Determine the (X, Y) coordinate at the center of the cell enclosing the given text.  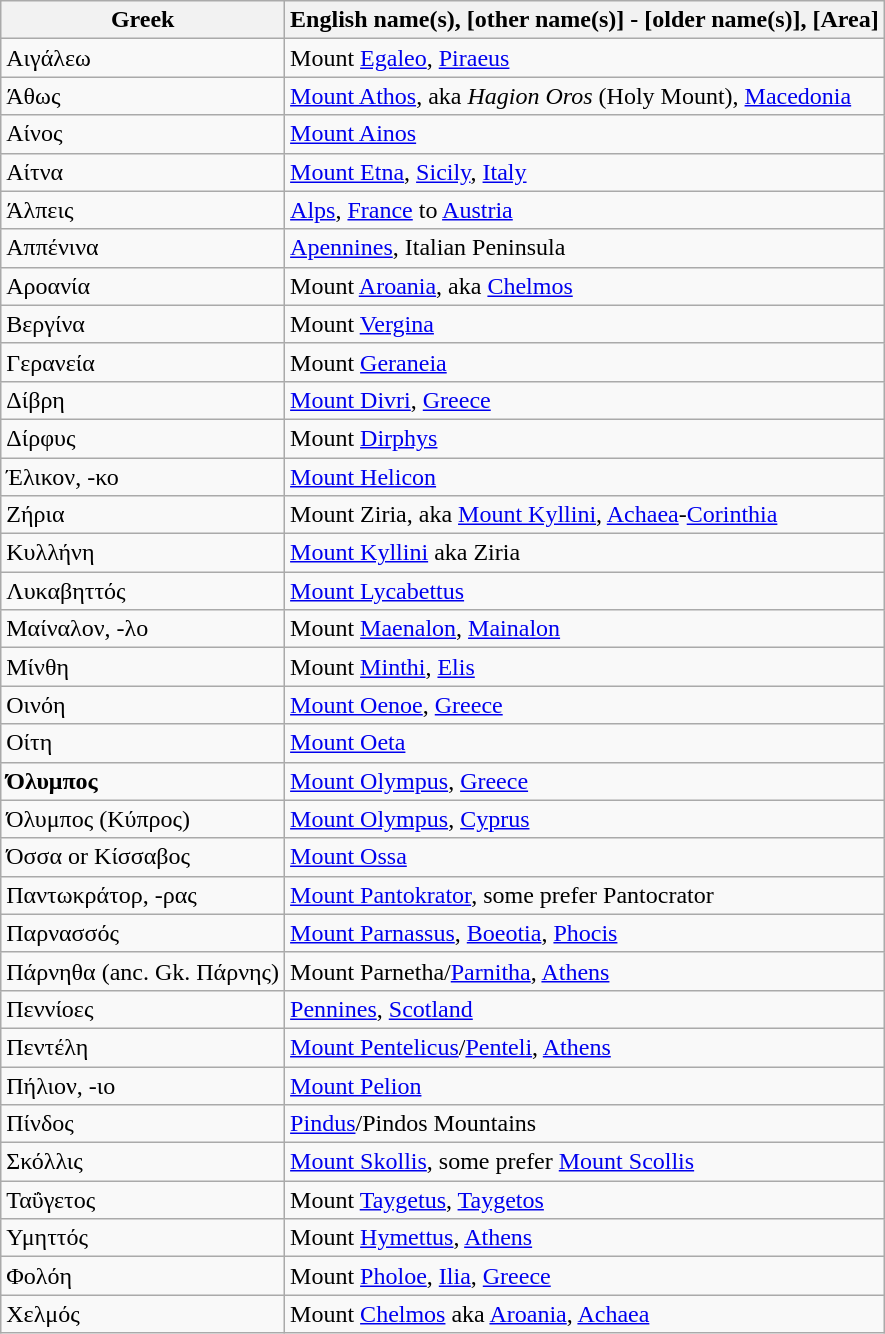
Υμηττός (143, 1238)
Σκόλλις (143, 1162)
Greek (143, 20)
Χελμός (143, 1314)
Mount Vergina (585, 324)
Mount Skollis, some prefer Mount Scollis (585, 1162)
Παρνασσός (143, 933)
Μαίναλον, -λο (143, 629)
English name(s), [other name(s)] - [older name(s)], [Area] (585, 20)
Mount Geraneia (585, 362)
Mount Divri, Greece (585, 400)
Mount Pelion (585, 1085)
Alps, France to Austria (585, 210)
Mount Maenalon, Mainalon (585, 629)
Mount Ainos (585, 134)
Ζήρια (143, 515)
Mount Lycabettus (585, 591)
Αππένινα (143, 248)
Αροανία (143, 286)
Μίνθη (143, 667)
Δίρφυς (143, 438)
Mount Olympus, Greece (585, 781)
Mount Oenoe, Greece (585, 705)
Mount Parnetha/Parnitha, Athens (585, 971)
Πεντέλη (143, 1047)
Mount Kyllini aka Ziria (585, 553)
Φολόη (143, 1276)
Mount Pholoe, Ilia, Greece (585, 1276)
Mount Oeta (585, 743)
Πήλιον, -ιο (143, 1085)
Άλπεις (143, 210)
Mount Ziria, aka Mount Kyllini, Achaea-Corinthia (585, 515)
Mount Athos, aka Hagion Oros (Holy Mount), Macedonia (585, 96)
Mount Egaleo, Piraeus (585, 58)
Όσσα or Κίσσαβος (143, 857)
Mount Taygetus, Taygetos (585, 1200)
Mount Hymettus, Athens (585, 1238)
Πάρνηθα (anc. Gk. Πάρνης) (143, 971)
Mount Etna, Sicily, Italy (585, 172)
Mount Aroania, aka Chelmos (585, 286)
Έλικον, -κο (143, 477)
Παντωκράτορ, -ρας (143, 895)
Οινόη (143, 705)
Πίνδος (143, 1124)
Mount Olympus, Cyprus (585, 819)
Αίτνα (143, 172)
Pennines, Scotland (585, 1009)
Οίτη (143, 743)
Mount Pantokrator, some prefer Pantocrator (585, 895)
Mount Minthi, Elis (585, 667)
Mount Dirphys (585, 438)
Δίβρη (143, 400)
Όλυμπος (143, 781)
Κυλλήνη (143, 553)
Όλυμπος (Κύπρος) (143, 819)
Mount Chelmos aka Aroania, Achaea (585, 1314)
Αίνος (143, 134)
Apennines, Italian Peninsula (585, 248)
Πεννίοες (143, 1009)
Mount Helicon (585, 477)
Βεργίνα (143, 324)
Pindus/Pindos Mountains (585, 1124)
Άθως (143, 96)
Ταΰγετος (143, 1200)
Mount Pentelicus/Penteli, Athens (585, 1047)
Αιγάλεω (143, 58)
Mount Ossa (585, 857)
Λυκαβηττός (143, 591)
Γερανεία (143, 362)
Mount Parnassus, Boeotia, Phocis (585, 933)
